Return the [x, y] coordinate for the center point of the cell that contains the specified text.  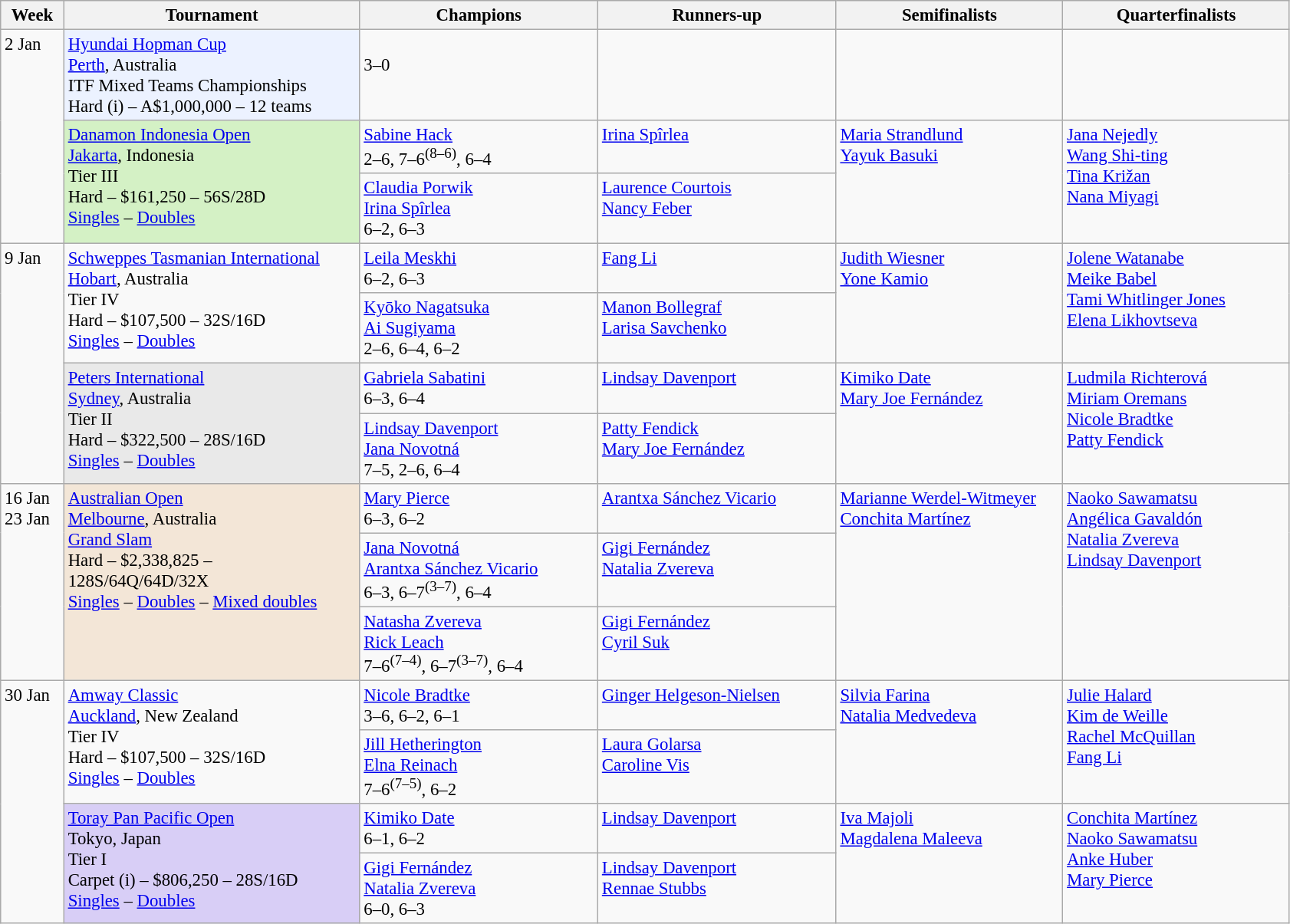
Lindsay Davenport Rennae Stubbs [718, 889]
3–0 [479, 75]
Laura Golarsa Caroline Vis [718, 767]
Peters International Sydney, Australia Tier II Hard – $322,500 – 28S/16D Singles – Doubles [212, 423]
Conchita Martínez Naoko Sawamatsu Anke Huber Mary Pierce [1176, 863]
Julie Halard Kim de Weille Rachel McQuillan Fang Li [1176, 742]
Mary Pierce6–3, 6–2 [479, 508]
Maria Strandlund Yayuk Basuki [949, 182]
Jana Nejedly Wang Shi-ting Tina Križan Nana Miyagi [1176, 182]
16 Jan23 Jan [32, 581]
Gigi Fernández Cyril Suk [718, 643]
Nicole Bradtke3–6, 6–2, 6–1 [479, 705]
Kyōko Nagatsuka Ai Sugiyama 2–6, 6–4, 6–2 [479, 328]
Lindsay Davenport Jana Novotná7–5, 2–6, 6–4 [479, 449]
2 Jan [32, 136]
Schweppes Tasmanian International Hobart, Australia Tier IV Hard – $107,500 – 32S/16D Singles – Doubles [212, 304]
Irina Spîrlea [718, 147]
30 Jan [32, 802]
Tournament [212, 15]
Champions [479, 15]
Natasha Zvereva Rick Leach7–6(7–4), 6–7(3–7), 6–4 [479, 643]
Ludmila Richterová Miriam Oremans Nicole Bradtke Patty Fendick [1176, 423]
Judith Wiesner Yone Kamio [949, 304]
Week [32, 15]
Kimiko Date Mary Joe Fernández [949, 423]
Jana Novotná Arantxa Sánchez Vicario6–3, 6–7(3–7), 6–4 [479, 570]
Ginger Helgeson-Nielsen [718, 705]
Arantxa Sánchez Vicario [718, 508]
Australian Open Melbourne, Australia Grand Slam Hard – $2,338,825 – 128S/64Q/64D/32X Singles – Doubles – Mixed doubles [212, 581]
Toray Pan Pacific Open Tokyo, Japan Tier I Carpet (i) – $806,250 – 28S/16D Singles – Doubles [212, 863]
Runners-up [718, 15]
Danamon Indonesia Open Jakarta, Indonesia Tier III Hard – $161,250 – 56S/28D Singles – Doubles [212, 182]
Semifinalists [949, 15]
Sabine Hack2–6, 7–6(8–6), 6–4 [479, 147]
Jolene Watanabe Meike Babel Tami Whitlinger Jones Elena Likhovtseva [1176, 304]
Gigi Fernández Natalia Zvereva [718, 570]
Fang Li [718, 268]
Iva Majoli Magdalena Maleeva [949, 863]
Naoko Sawamatsu Angélica Gavaldón Natalia Zvereva Lindsay Davenport [1176, 581]
Kimiko Date6–1, 6–2 [479, 828]
Manon Bollegraf Larisa Savchenko [718, 328]
9 Jan [32, 363]
Leila Meskhi6–2, 6–3 [479, 268]
Hyundai Hopman CupPerth, AustraliaITF Mixed Teams ChampionshipsHard (i) – A$1,000,000 – 12 teams [212, 75]
Marianne Werdel-Witmeyer Conchita Martínez [949, 581]
Quarterfinalists [1176, 15]
Claudia Porwik Irina Spîrlea6–2, 6–3 [479, 209]
Laurence Courtois Nancy Feber [718, 209]
Silvia Farina Natalia Medvedeva [949, 742]
Amway Classic Auckland, New Zealand Tier IV Hard – $107,500 – 32S/16D Singles – Doubles [212, 742]
Gabriela Sabatini6–3, 6–4 [479, 388]
Patty Fendick Mary Joe Fernández [718, 449]
Jill Hetherington Elna Reinach7–6(7–5), 6–2 [479, 767]
Gigi Fernández Natalia Zvereva6–0, 6–3 [479, 889]
